For the text-containing cell, return its midpoint in (X, Y) coordinate format. 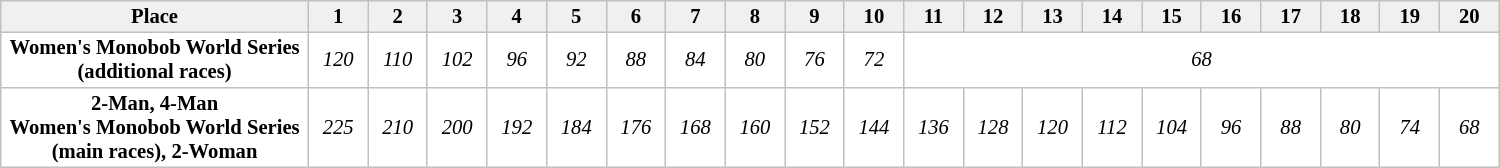
Place (155, 16)
192 (517, 128)
19 (1410, 16)
7 (696, 16)
12 (993, 16)
8 (755, 16)
200 (457, 128)
184 (576, 128)
160 (755, 128)
10 (874, 16)
20 (1469, 16)
5 (576, 16)
128 (993, 128)
1 (338, 16)
9 (815, 16)
14 (1112, 16)
92 (576, 60)
17 (1291, 16)
18 (1350, 16)
Women's Monobob World Series (additional races) (155, 60)
84 (696, 60)
6 (636, 16)
76 (815, 60)
104 (1172, 128)
110 (398, 60)
13 (1053, 16)
176 (636, 128)
102 (457, 60)
210 (398, 128)
136 (934, 128)
168 (696, 128)
11 (934, 16)
225 (338, 128)
72 (874, 60)
112 (1112, 128)
4 (517, 16)
152 (815, 128)
2 (398, 16)
16 (1231, 16)
3 (457, 16)
15 (1172, 16)
144 (874, 128)
2-Man, 4-ManWomen's Monobob World Series (main races), 2-Woman (155, 128)
74 (1410, 128)
